Find where the given text appears and provide that cell's center as (X, Y) coordinate. 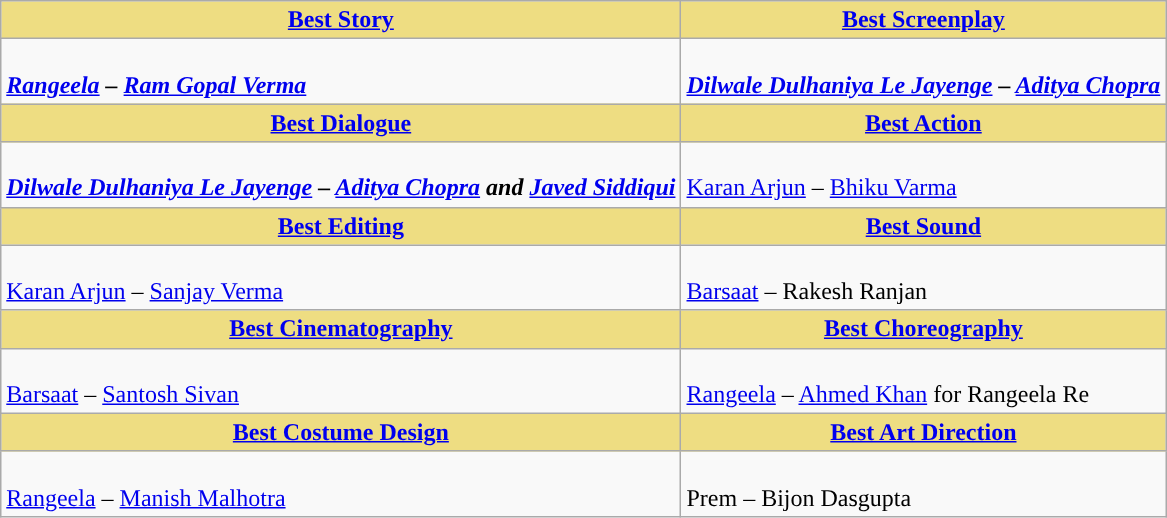
Best Screenplay (924, 20)
Rangeela – Ram Gopal Verma (341, 72)
Best Action (924, 123)
Best Sound (924, 226)
Prem – Bijon Dasgupta (924, 484)
Karan Arjun – Bhiku Varma (924, 174)
Best Costume Design (341, 432)
Rangeela – Ahmed Khan for Rangeela Re (924, 380)
Barsaat – Santosh Sivan (341, 380)
Barsaat – Rakesh Ranjan (924, 278)
Best Art Direction (924, 432)
Best Story (341, 20)
Best Dialogue (341, 123)
Best Editing (341, 226)
Dilwale Dulhaniya Le Jayenge – Aditya Chopra (924, 72)
Rangeela – Manish Malhotra (341, 484)
Dilwale Dulhaniya Le Jayenge – Aditya Chopra and Javed Siddiqui (341, 174)
Karan Arjun – Sanjay Verma (341, 278)
Best Cinematography (341, 329)
Best Choreography (924, 329)
